Return the [X, Y] coordinate for the center point of the cell that contains the specified text.  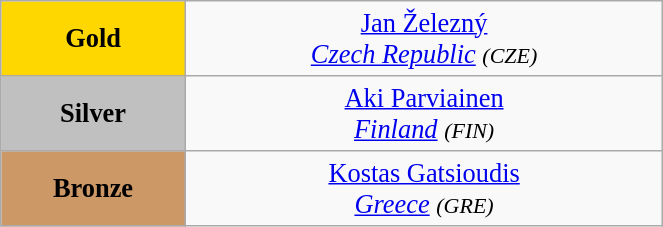
Gold [94, 38]
Kostas GatsioudisGreece (GRE) [424, 188]
Silver [94, 112]
Aki ParviainenFinland (FIN) [424, 112]
Jan ŽeleznýCzech Republic (CZE) [424, 38]
Bronze [94, 188]
